Find where the given text appears and provide that cell's center as (x, y) coordinate. 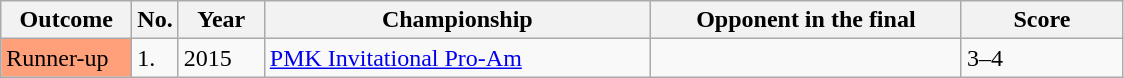
1. (155, 58)
Runner-up (66, 58)
2015 (221, 58)
Year (221, 20)
Score (1042, 20)
Outcome (66, 20)
Championship (457, 20)
3–4 (1042, 58)
Opponent in the final (806, 20)
No. (155, 20)
PMK Invitational Pro-Am (457, 58)
